Capture the cell that displays the provided text and extract its (x, y) central coordinate. 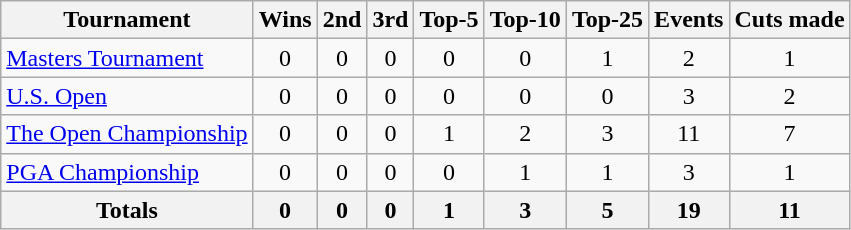
Totals (127, 210)
U.S. Open (127, 96)
Wins (285, 20)
7 (790, 134)
Top-25 (607, 20)
Top-10 (525, 20)
PGA Championship (127, 172)
5 (607, 210)
Top-5 (449, 20)
2nd (342, 20)
The Open Championship (127, 134)
Tournament (127, 20)
Events (689, 20)
19 (689, 210)
3rd (390, 20)
Cuts made (790, 20)
Masters Tournament (127, 58)
